Extract the [X, Y] coordinate from the center of the cell holding the provided text.  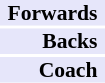
Coach [52, 70]
Backs [52, 41]
Forwards [52, 13]
